Locate the cell with the specified text and output its (X, Y) center coordinate. 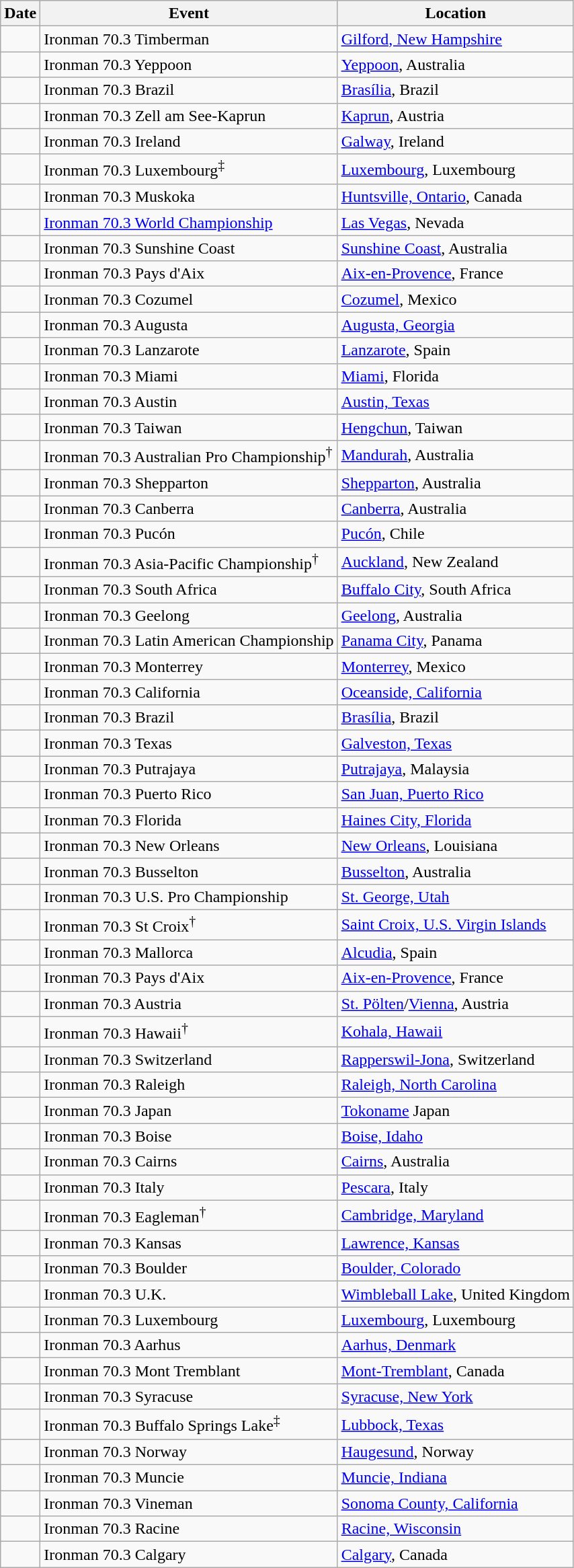
Gilford, New Hampshire (456, 39)
Panama City, Panama (456, 641)
Location (456, 13)
Ironman 70.3 Eagleman† (189, 1215)
Canberra, Australia (456, 509)
Ironman 70.3 Puerto Rico (189, 794)
Racine, Wisconsin (456, 1529)
Ironman 70.3 South Africa (189, 590)
Ironman 70.3 Switzerland (189, 1059)
St. George, Utah (456, 897)
Ironman 70.3 Shepparton (189, 483)
Ironman 70.3 St Croix† (189, 924)
Ironman 70.3 Austria (189, 1004)
Ironman 70.3 Syracuse (189, 1396)
Ironman 70.3 Boulder (189, 1269)
Geelong, Australia (456, 615)
Alcudia, Spain (456, 953)
Ironman 70.3 Putrajaya (189, 769)
New Orleans, Louisiana (456, 846)
Huntsville, Ontario, Canada (456, 197)
Pescara, Italy (456, 1187)
Cambridge, Maryland (456, 1215)
Ironman 70.3 Taiwan (189, 427)
Ironman 70.3 Zell am See-Kaprun (189, 116)
Ironman 70.3 Monterrey (189, 667)
Ironman 70.3 Asia-Pacific Championship† (189, 562)
Busselton, Australia (456, 871)
Ironman 70.3 Augusta (189, 325)
Ironman 70.3 Ireland (189, 141)
Ironman 70.3 Pucón (189, 534)
Ironman 70.3 Kansas (189, 1243)
Ironman 70.3 Italy (189, 1187)
Ironman 70.3 Lanzarote (189, 350)
Tokoname Japan (456, 1111)
Ironman 70.3 Luxembourg‡ (189, 170)
Ironman 70.3 Calgary (189, 1555)
Muncie, Indiana (456, 1478)
Sonoma County, California (456, 1503)
Ironman 70.3 U.S. Pro Championship (189, 897)
Ironman 70.3 Texas (189, 743)
Galveston, Texas (456, 743)
Ironman 70.3 Cairns (189, 1162)
Ironman 70.3 Aarhus (189, 1345)
Raleigh, North Carolina (456, 1085)
Haugesund, Norway (456, 1452)
Auckland, New Zealand (456, 562)
Aarhus, Denmark (456, 1345)
Mandurah, Australia (456, 455)
Galway, Ireland (456, 141)
Ironman 70.3 Austin (189, 402)
Ironman 70.3 Canberra (189, 509)
Boulder, Colorado (456, 1269)
Syracuse, New York (456, 1396)
Putrajaya, Malaysia (456, 769)
Lawrence, Kansas (456, 1243)
San Juan, Puerto Rico (456, 794)
Ironman 70.3 Luxembourg (189, 1320)
Date (20, 13)
Ironman 70.3 Vineman (189, 1503)
Ironman 70.3 Florida (189, 820)
Ironman 70.3 California (189, 692)
Ironman 70.3 Raleigh (189, 1085)
Oceanside, California (456, 692)
Wimbleball Lake, United Kingdom (456, 1294)
Kaprun, Austria (456, 116)
Ironman 70.3 Geelong (189, 615)
Ironman 70.3 Norway (189, 1452)
Haines City, Florida (456, 820)
Kohala, Hawaii (456, 1032)
St. Pölten/Vienna, Austria (456, 1004)
Ironman 70.3 Mont Tremblant (189, 1371)
Ironman 70.3 Busselton (189, 871)
Cairns, Australia (456, 1162)
Ironman 70.3 Cozumel (189, 299)
Mont-Tremblant, Canada (456, 1371)
Las Vegas, Nevada (456, 223)
Ironman 70.3 Japan (189, 1111)
Ironman 70.3 U.K. (189, 1294)
Austin, Texas (456, 402)
Buffalo City, South Africa (456, 590)
Sunshine Coast, Australia (456, 248)
Ironman 70.3 Sunshine Coast (189, 248)
Boise, Idaho (456, 1136)
Ironman 70.3 Australian Pro Championship† (189, 455)
Augusta, Georgia (456, 325)
Ironman 70.3 Racine (189, 1529)
Ironman 70.3 Boise (189, 1136)
Ironman 70.3 Muncie (189, 1478)
Ironman 70.3 Yeppoon (189, 65)
Shepparton, Australia (456, 483)
Ironman 70.3 Hawaii† (189, 1032)
Ironman 70.3 Buffalo Springs Lake‡ (189, 1425)
Miami, Florida (456, 376)
Ironman 70.3 Latin American Championship (189, 641)
Ironman 70.3 Timberman (189, 39)
Event (189, 13)
Ironman 70.3 Miami (189, 376)
Ironman 70.3 New Orleans (189, 846)
Lubbock, Texas (456, 1425)
Saint Croix, U.S. Virgin Islands (456, 924)
Ironman 70.3 World Championship (189, 223)
Lanzarote, Spain (456, 350)
Yeppoon, Australia (456, 65)
Pucón, Chile (456, 534)
Cozumel, Mexico (456, 299)
Ironman 70.3 Muskoka (189, 197)
Hengchun, Taiwan (456, 427)
Monterrey, Mexico (456, 667)
Rapperswil-Jona, Switzerland (456, 1059)
Ironman 70.3 Mallorca (189, 953)
Calgary, Canada (456, 1555)
